Scan for the cell matching the given text and deliver its (X, Y) coordinate at center. 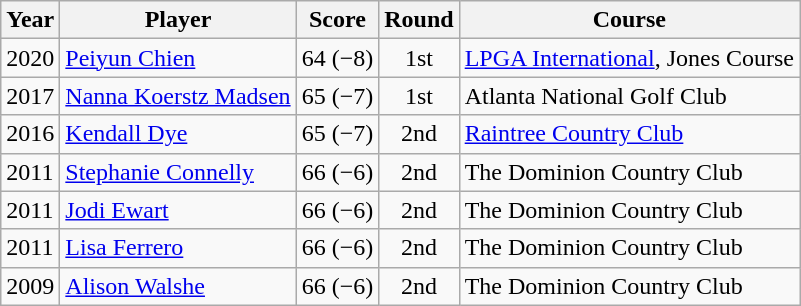
2017 (30, 96)
2020 (30, 58)
2016 (30, 134)
Year (30, 20)
Stephanie Connelly (178, 172)
Course (629, 20)
Atlanta National Golf Club (629, 96)
Raintree Country Club (629, 134)
Kendall Dye (178, 134)
64 (−8) (338, 58)
Peiyun Chien (178, 58)
2009 (30, 286)
Score (338, 20)
LPGA International, Jones Course (629, 58)
Jodi Ewart (178, 210)
Lisa Ferrero (178, 248)
Alison Walshe (178, 286)
Player (178, 20)
Nanna Koerstz Madsen (178, 96)
Round (419, 20)
